From the cell containing the given text, extract its center point as [X, Y] coordinate. 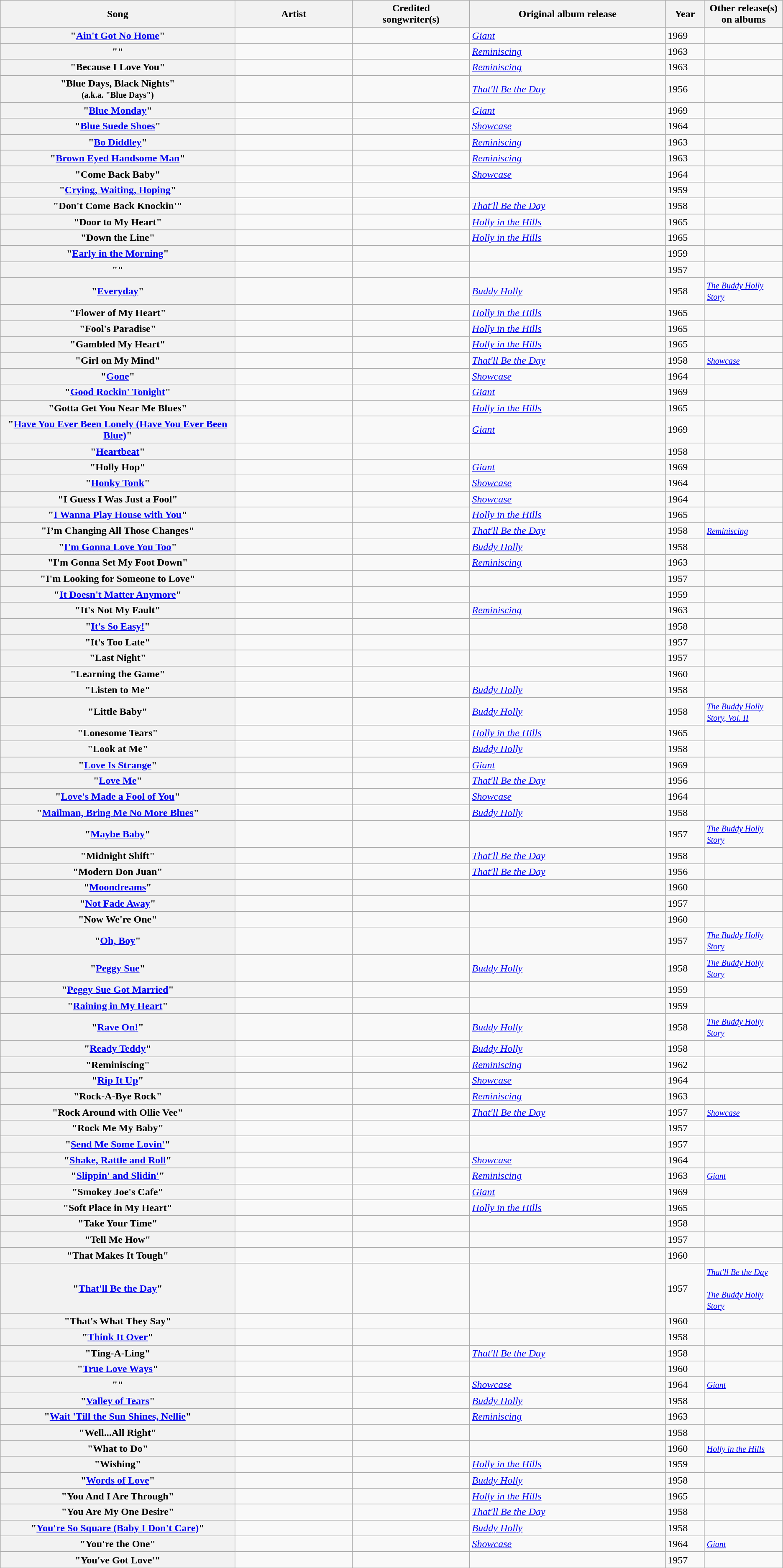
"True Love Ways" [118, 1369]
"Little Baby" [118, 711]
"I'm Looking for Someone to Love" [118, 579]
"Ting-A-Ling" [118, 1353]
Year [685, 14]
"Early in the Morning" [118, 254]
"Love Me" [118, 781]
"Midnight Shift" [118, 856]
Creditedsongwriter(s) [411, 14]
"Blue Suede Shoes" [118, 126]
"It Doesn't Matter Anymore" [118, 594]
"Blue Monday" [118, 110]
"Because I Love You" [118, 67]
"Gotta Get You Near Me Blues" [118, 408]
"Slippin' and Slidin'" [118, 1176]
"Down the Line" [118, 238]
Artist [294, 14]
"Everyday" [118, 291]
"Brown Eyed Handsome Man" [118, 158]
"Wait 'Till the Sun Shines, Nellie" [118, 1417]
"Think It Over" [118, 1337]
"Mailman, Bring Me No More Blues" [118, 813]
"Look at Me" [118, 749]
"Well...All Right" [118, 1433]
"You've Got Love'" [118, 1560]
"Honky Tonk" [118, 483]
"Raining in My Heart" [118, 1005]
"You Are My One Desire" [118, 1512]
"Girl on My Mind" [118, 360]
"You And I Are Through" [118, 1496]
"Oh, Boy" [118, 941]
"Love's Made a Fool of You" [118, 797]
"Rock-A-Bye Rock" [118, 1096]
"Rock Around with Ollie Vee" [118, 1112]
"Come Back Baby" [118, 174]
"I’m Changing All Those Changes" [118, 531]
"Crying, Waiting, Hoping" [118, 190]
"Words of Love" [118, 1480]
"I'm Gonna Set My Foot Down" [118, 563]
"Ain't Got No Home" [118, 36]
"It's So Easy!" [118, 626]
"Smokey Joe's Cafe" [118, 1192]
The Buddy Holly Story, Vol. II [744, 711]
That'll Be the Day The Buddy Holly Story [744, 1288]
"Modern Don Juan" [118, 872]
Other release(s)on albums [744, 14]
"What to Do" [118, 1448]
"Ready Teddy" [118, 1048]
"Rave On!" [118, 1027]
"Now We're One" [118, 919]
"Soft Place in My Heart" [118, 1208]
"You're So Square (Baby I Don't Care)" [118, 1528]
"Good Rockin' Tonight" [118, 392]
"Gambled My Heart" [118, 344]
"Rock Me My Baby" [118, 1128]
"Holly Hop" [118, 467]
"I Wanna Play House with You" [118, 515]
"Blue Days, Black Nights" (a.k.a. "Blue Days") [118, 89]
"Send Me Some Lovin'" [118, 1144]
"Peggy Sue Got Married" [118, 989]
"Last Night" [118, 658]
"Flower of My Heart" [118, 313]
"Peggy Sue" [118, 968]
"Gone" [118, 376]
Song [118, 14]
"Learning the Game" [118, 674]
Original album release [568, 14]
"Rip It Up" [118, 1081]
"That'll Be the Day" [118, 1288]
"Take Your Time" [118, 1224]
"That's What They Say" [118, 1321]
"Maybe Baby" [118, 834]
"It's Too Late" [118, 642]
"Door to My Heart" [118, 222]
"Moondreams" [118, 887]
"I'm Gonna Love You Too" [118, 547]
"Love Is Strange" [118, 765]
"Not Fade Away" [118, 903]
"That Makes It Tough" [118, 1255]
"I Guess I Was Just a Fool" [118, 499]
"Reminiscing" [118, 1065]
"Bo Diddley" [118, 142]
"Shake, Rattle and Roll" [118, 1160]
"Lonesome Tears" [118, 733]
"Have You Ever Been Lonely (Have You Ever Been Blue)" [118, 430]
"Listen to Me" [118, 690]
"It's Not My Fault" [118, 610]
"You're the One" [118, 1544]
"Don't Come Back Knockin'" [118, 206]
"Fool's Paradise" [118, 329]
"Wishing" [118, 1464]
"Heartbeat" [118, 451]
1962 [685, 1065]
"Valley of Tears" [118, 1401]
"Tell Me How" [118, 1239]
